Detect which cell encompasses the target text, then output its (x, y) center coordinate. 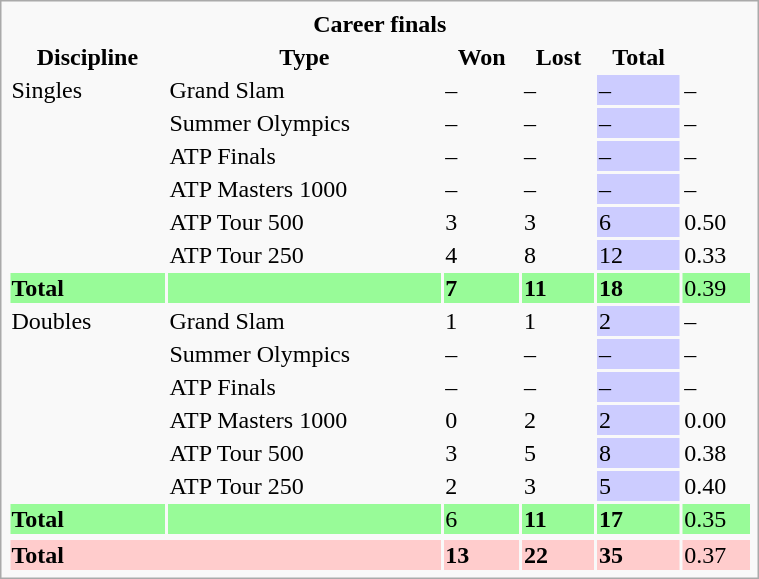
Singles (88, 172)
Career finals (380, 24)
0.35 (716, 519)
18 (638, 288)
Lost (559, 57)
0.38 (716, 453)
7 (482, 288)
0.33 (716, 255)
0.39 (716, 288)
Discipline (88, 57)
0.50 (716, 222)
13 (482, 555)
0.00 (716, 420)
12 (638, 255)
0.37 (716, 555)
Doubles (88, 404)
22 (559, 555)
17 (638, 519)
4 (482, 255)
Won (482, 57)
0.40 (716, 486)
Type (304, 57)
35 (638, 555)
0 (482, 420)
